Determine the (X, Y) coordinate at the center of the cell enclosing the given text.  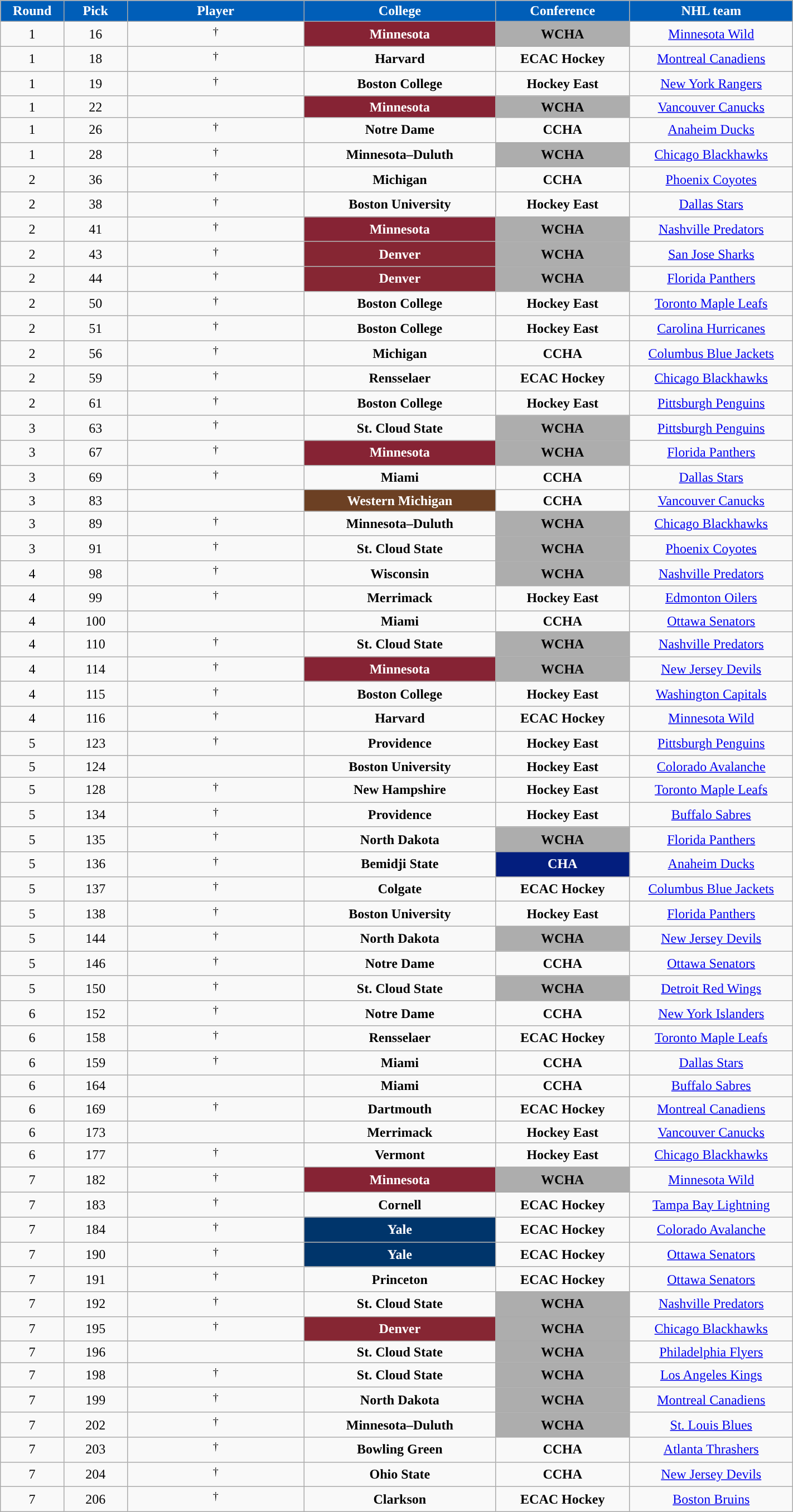
New Hampshire (399, 789)
89 (95, 524)
Pick (95, 11)
28 (95, 155)
Cornell (399, 1204)
192 (95, 1305)
Washington Capitals (711, 694)
144 (95, 939)
206 (95, 1500)
150 (95, 988)
44 (95, 279)
177 (95, 1155)
202 (95, 1425)
158 (95, 1038)
135 (95, 840)
134 (95, 815)
Atlanta Thrashers (711, 1450)
41 (95, 230)
22 (95, 106)
50 (95, 303)
199 (95, 1399)
99 (95, 599)
Boston Bruins (711, 1500)
203 (95, 1450)
St. Louis Blues (711, 1425)
Round (32, 11)
Wisconsin (399, 573)
98 (95, 573)
110 (95, 644)
164 (95, 1086)
Clarkson (399, 1500)
Carolina Hurricanes (711, 329)
115 (95, 694)
36 (95, 180)
Los Angeles Kings (711, 1375)
184 (95, 1230)
195 (95, 1329)
Philadelphia Flyers (711, 1352)
Bemidji State (399, 864)
173 (95, 1132)
56 (95, 353)
New York Rangers (711, 84)
43 (95, 254)
116 (95, 719)
114 (95, 669)
146 (95, 963)
Edmonton Oilers (711, 599)
69 (95, 477)
128 (95, 789)
136 (95, 864)
191 (95, 1279)
Player (215, 11)
183 (95, 1204)
67 (95, 453)
Bowling Green (399, 1450)
San Jose Sharks (711, 254)
169 (95, 1109)
63 (95, 428)
59 (95, 378)
198 (95, 1375)
Ohio State (399, 1474)
College (399, 11)
Tampa Bay Lightning (711, 1204)
NHL team (711, 11)
New York Islanders (711, 1014)
182 (95, 1180)
190 (95, 1254)
100 (95, 621)
196 (95, 1352)
Detroit Red Wings (711, 988)
159 (95, 1063)
16 (95, 35)
Princeton (399, 1279)
83 (95, 501)
204 (95, 1474)
91 (95, 549)
CHA (562, 864)
18 (95, 59)
137 (95, 889)
Conference (562, 11)
Dartmouth (399, 1109)
26 (95, 130)
19 (95, 84)
61 (95, 404)
Colgate (399, 889)
138 (95, 914)
123 (95, 744)
38 (95, 204)
152 (95, 1014)
Vermont (399, 1155)
51 (95, 329)
124 (95, 767)
Western Michigan (399, 501)
